Pinpoint the cell where the given text exists, returning its [X, Y] midpoint coordinate. 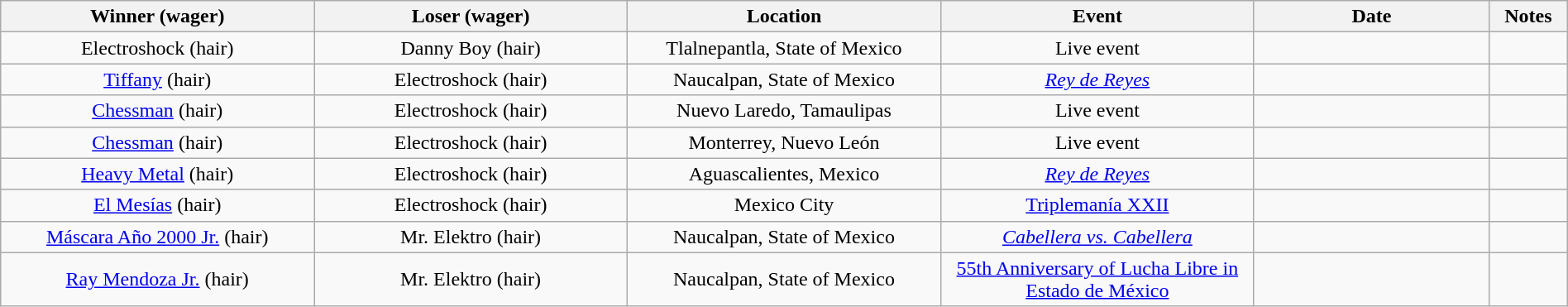
Nuevo Laredo, Tamaulipas [784, 111]
Notes [1528, 17]
55th Anniversary of Lucha Libre in Estado de México [1097, 280]
Aguascalientes, Mexico [784, 174]
Triplemanía XXII [1097, 205]
Loser (wager) [471, 17]
Tiffany (hair) [157, 79]
El Mesías (hair) [157, 205]
Date [1371, 17]
Cabellera vs. Cabellera [1097, 237]
Heavy Metal (hair) [157, 174]
Monterrey, Nuevo León [784, 142]
Mexico City [784, 205]
Máscara Año 2000 Jr. (hair) [157, 237]
Location [784, 17]
Tlalnepantla, State of Mexico [784, 48]
Event [1097, 17]
Winner (wager) [157, 17]
Ray Mendoza Jr. (hair) [157, 280]
Danny Boy (hair) [471, 48]
